Return (x, y) of the center of cell containing provided text 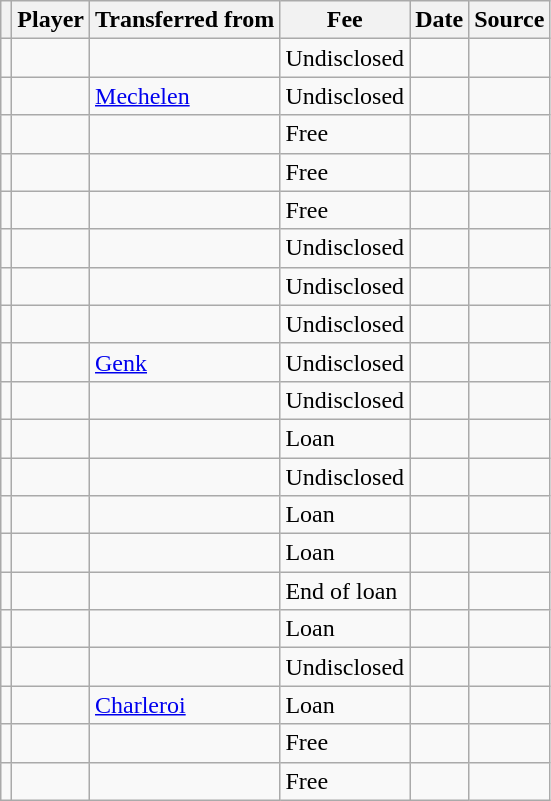
Charleroi (185, 705)
Mechelen (185, 96)
Player (51, 20)
Genk (185, 362)
End of loan (345, 591)
Date (440, 20)
Transferred from (185, 20)
Source (510, 20)
Fee (345, 20)
